Search for the cell housing the specified text and yield its (X, Y) center coordinate. 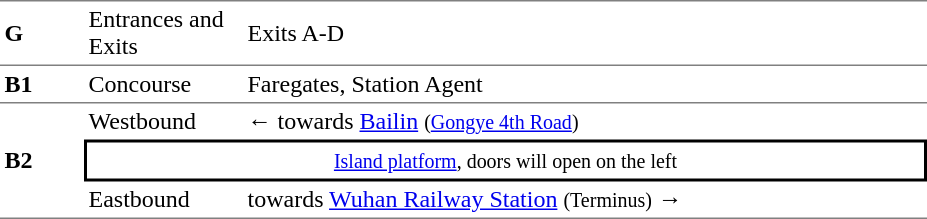
Entrances and Exits (164, 32)
Island platform, doors will open on the left (506, 161)
← towards Bailin (Gongye 4th Road) (585, 121)
G (42, 32)
Concourse (164, 83)
Westbound (164, 121)
B1 (42, 83)
Exits A-D (585, 32)
Faregates, Station Agent (585, 83)
B2 (42, 160)
